Output the (X, Y) coordinate of the center of the cell containing the given text.  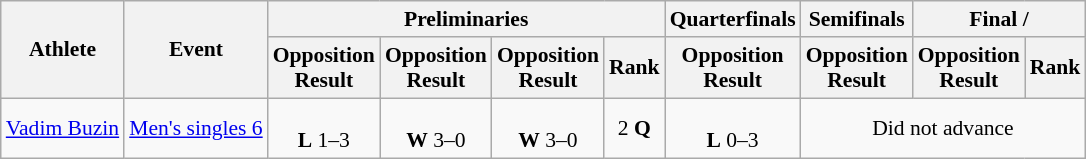
Vadim Buzin (62, 128)
Event (196, 50)
Final / (1000, 19)
Men's singles 6 (196, 128)
Semifinals (857, 19)
2 Q (634, 128)
Preliminaries (466, 19)
Did not advance (944, 128)
L 1–3 (324, 128)
Athlete (62, 50)
L 0–3 (733, 128)
Quarterfinals (733, 19)
